For the text-containing cell, return its midpoint in (x, y) coordinate format. 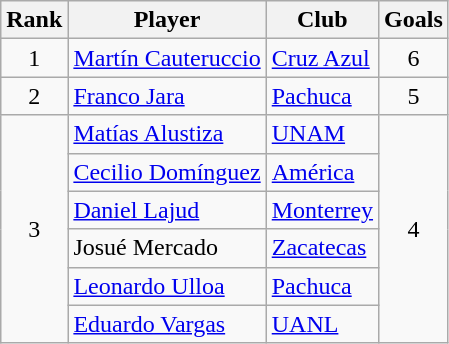
Monterrey (322, 210)
5 (414, 96)
Leonardo Ulloa (167, 286)
2 (34, 96)
Cruz Azul (322, 58)
América (322, 172)
Zacatecas (322, 248)
Daniel Lajud (167, 210)
Martín Cauteruccio (167, 58)
Cecilio Domínguez (167, 172)
Franco Jara (167, 96)
UNAM (322, 134)
1 (34, 58)
Club (322, 20)
UANL (322, 324)
3 (34, 229)
Matías Alustiza (167, 134)
Josué Mercado (167, 248)
Eduardo Vargas (167, 324)
6 (414, 58)
Goals (414, 20)
Rank (34, 20)
4 (414, 229)
Player (167, 20)
